Return the (x, y) coordinate for the center point of the cell that contains the specified text.  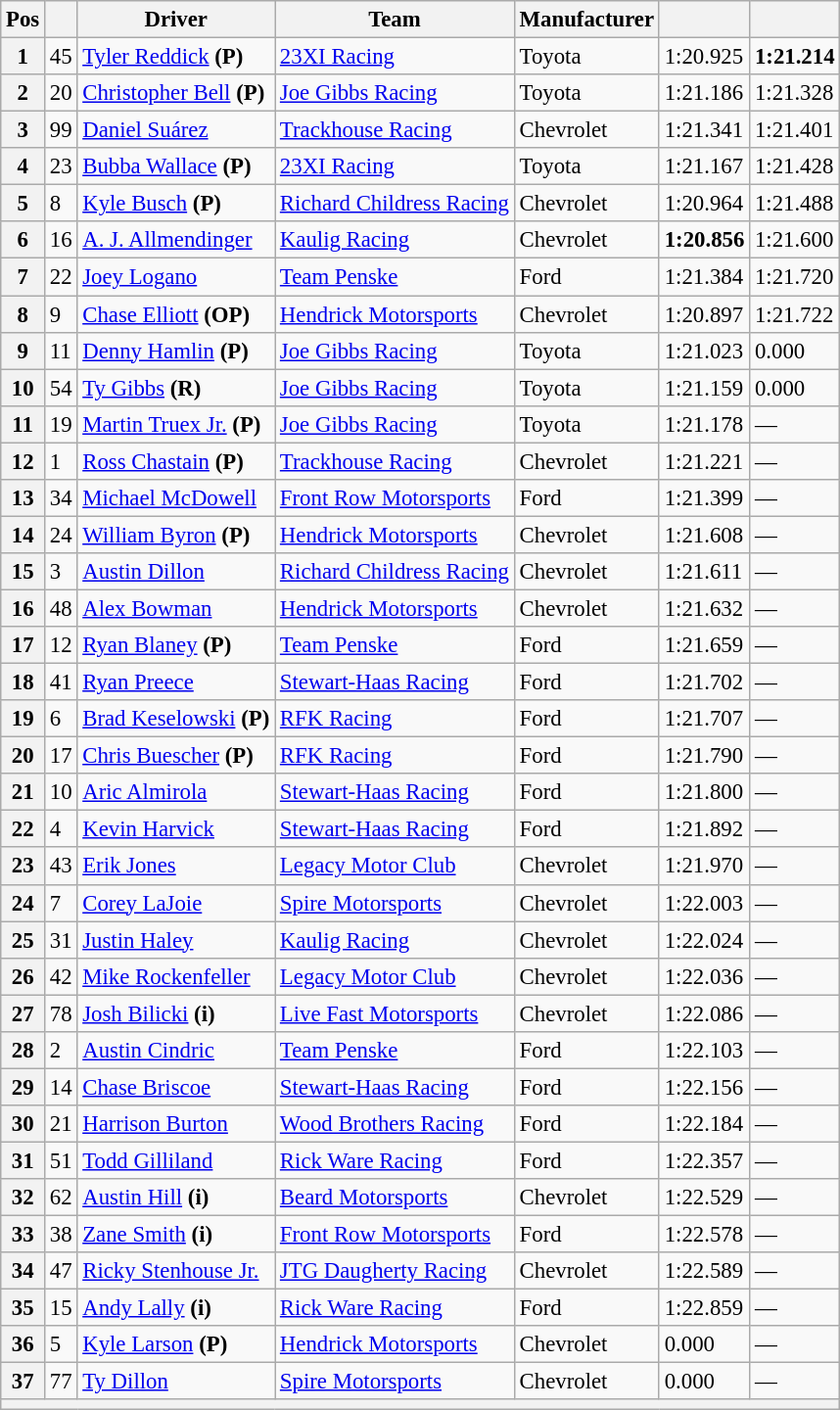
Kyle Larson (P) (176, 1344)
1:21.023 (704, 351)
1:21.167 (704, 166)
38 (61, 1235)
1:21.720 (795, 277)
Live Fast Motorsports (396, 1013)
Harrison Burton (176, 1124)
Josh Bilicki (i) (176, 1013)
13 (23, 498)
1:21.892 (704, 829)
1:21.632 (704, 608)
33 (23, 1235)
Ryan Preece (176, 682)
Beard Motorsports (396, 1198)
1:21.722 (795, 314)
27 (23, 1013)
Kevin Harvick (176, 829)
Ty Dillon (176, 1382)
1:21.659 (704, 645)
Corey LaJoie (176, 903)
1:21.790 (704, 756)
A. J. Allmendinger (176, 240)
1:21.214 (795, 57)
77 (61, 1382)
Chase Elliott (OP) (176, 314)
26 (23, 976)
Austin Hill (i) (176, 1198)
Austin Cindric (176, 1051)
25 (23, 940)
1:22.086 (704, 1013)
32 (23, 1198)
Christopher Bell (P) (176, 93)
1:21.707 (704, 719)
Martin Truex Jr. (P) (176, 424)
Tyler Reddick (P) (176, 57)
Alex Bowman (176, 608)
48 (61, 608)
Andy Lally (i) (176, 1308)
1:21.328 (795, 93)
Ty Gibbs (R) (176, 388)
1:21.428 (795, 166)
47 (61, 1271)
35 (23, 1308)
Ross Chastain (P) (176, 461)
Manufacturer (586, 20)
1:20.964 (704, 204)
Todd Gilliland (176, 1160)
1:21.488 (795, 204)
30 (23, 1124)
36 (23, 1344)
Denny Hamlin (P) (176, 351)
Zane Smith (i) (176, 1235)
78 (61, 1013)
99 (61, 130)
1:22.357 (704, 1160)
1:21.178 (704, 424)
Brad Keselowski (P) (176, 719)
Austin Dillon (176, 572)
Driver (176, 20)
1:21.611 (704, 572)
1:22.589 (704, 1271)
29 (23, 1087)
Chris Buescher (P) (176, 756)
Bubba Wallace (P) (176, 166)
JTG Daugherty Racing (396, 1271)
62 (61, 1198)
1:20.925 (704, 57)
1:21.600 (795, 240)
37 (23, 1382)
18 (23, 682)
1:21.186 (704, 93)
43 (61, 867)
Pos (23, 20)
41 (61, 682)
William Byron (P) (176, 535)
Wood Brothers Racing (396, 1124)
28 (23, 1051)
51 (61, 1160)
1:21.702 (704, 682)
Team (396, 20)
1:21.970 (704, 867)
1:21.399 (704, 498)
Ricky Stenhouse Jr. (176, 1271)
Aric Almirola (176, 792)
42 (61, 976)
1:22.103 (704, 1051)
Erik Jones (176, 867)
1:22.156 (704, 1087)
1:21.401 (795, 130)
1:22.003 (704, 903)
1:21.341 (704, 130)
1:20.856 (704, 240)
1:22.529 (704, 1198)
1:22.036 (704, 976)
1:21.159 (704, 388)
1:21.800 (704, 792)
1:22.859 (704, 1308)
1:21.221 (704, 461)
1:22.024 (704, 940)
Kyle Busch (P) (176, 204)
1:21.608 (704, 535)
1:20.897 (704, 314)
Chase Briscoe (176, 1087)
Michael McDowell (176, 498)
1:22.184 (704, 1124)
1:22.578 (704, 1235)
Joey Logano (176, 277)
45 (61, 57)
54 (61, 388)
Daniel Suárez (176, 130)
Ryan Blaney (P) (176, 645)
Justin Haley (176, 940)
Mike Rockenfeller (176, 976)
1:21.384 (704, 277)
